Search for the cell housing the specified text and yield its [x, y] center coordinate. 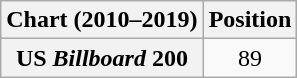
US Billboard 200 [102, 58]
Chart (2010–2019) [102, 20]
89 [250, 58]
Position [250, 20]
